Capture the cell that displays the provided text and extract its (X, Y) central coordinate. 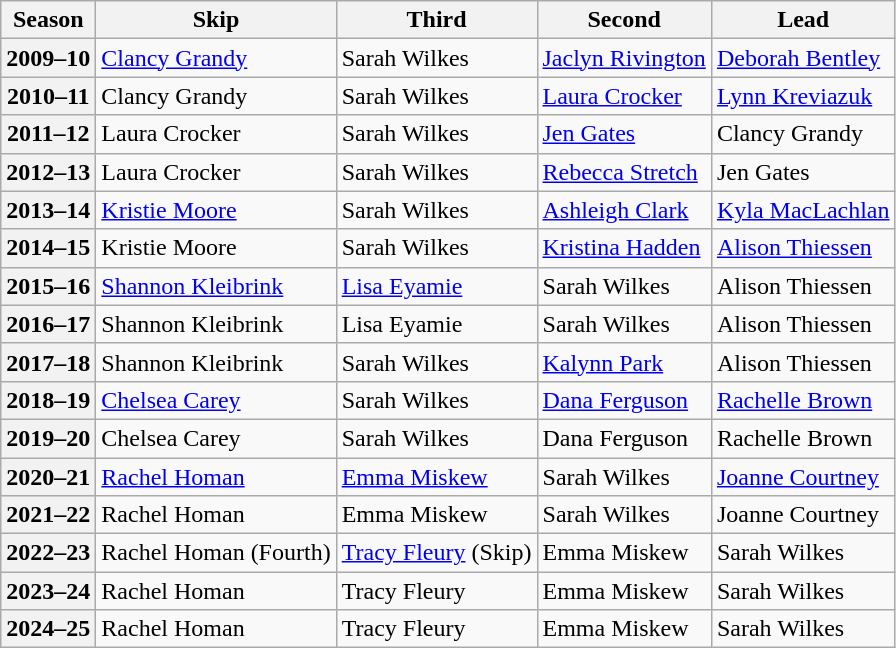
Ashleigh Clark (624, 210)
2018–19 (48, 400)
2011–12 (48, 134)
Kristina Hadden (624, 248)
Rebecca Stretch (624, 172)
2010–11 (48, 96)
Rachel Homan (Fourth) (216, 553)
2020–21 (48, 477)
Third (436, 20)
Deborah Bentley (803, 58)
2013–14 (48, 210)
2017–18 (48, 362)
2009–10 (48, 58)
2021–22 (48, 515)
Kalynn Park (624, 362)
2019–20 (48, 438)
Lead (803, 20)
2022–23 (48, 553)
Skip (216, 20)
2015–16 (48, 286)
Jaclyn Rivington (624, 58)
Lynn Kreviazuk (803, 96)
2014–15 (48, 248)
Season (48, 20)
2016–17 (48, 324)
2012–13 (48, 172)
Kyla MacLachlan (803, 210)
Second (624, 20)
2024–25 (48, 629)
2023–24 (48, 591)
Tracy Fleury (Skip) (436, 553)
